Output the [X, Y] coordinate of the center of the cell containing the given text.  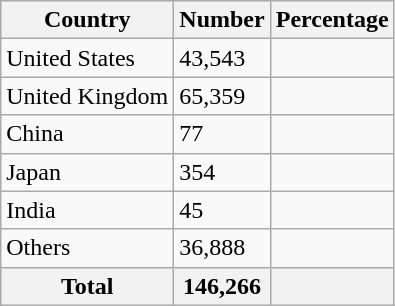
United States [88, 58]
77 [222, 134]
United Kingdom [88, 96]
Country [88, 20]
Total [88, 286]
65,359 [222, 96]
Japan [88, 172]
36,888 [222, 248]
45 [222, 210]
India [88, 210]
Percentage [332, 20]
146,266 [222, 286]
Others [88, 248]
China [88, 134]
43,543 [222, 58]
Number [222, 20]
354 [222, 172]
